Determine the [X, Y] coordinate at the center of the cell enclosing the given text.  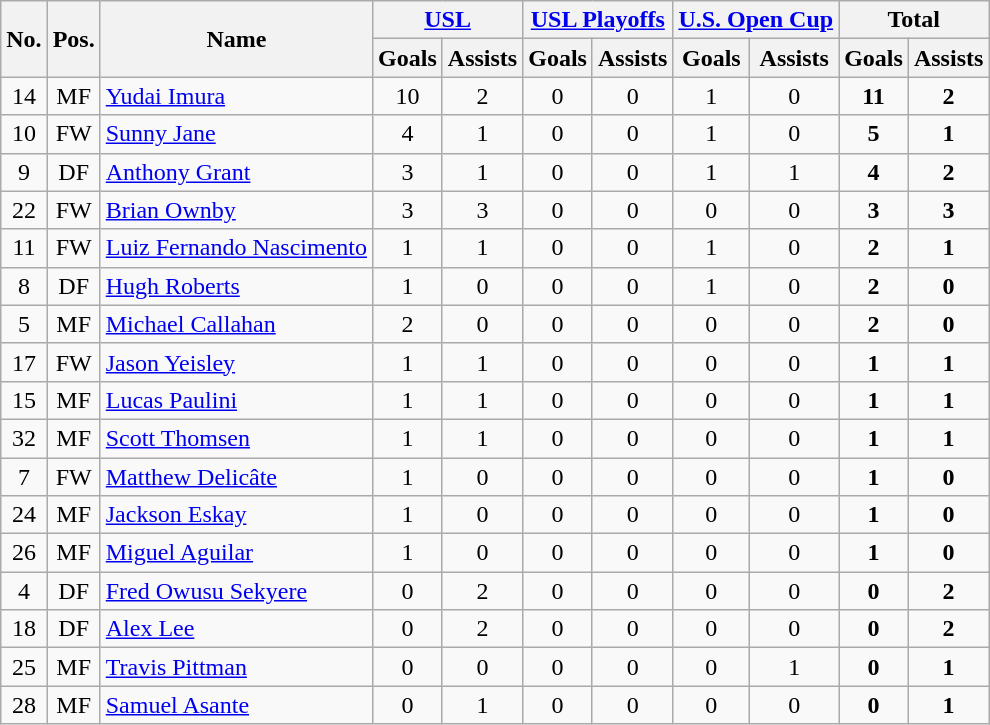
Anthony Grant [236, 172]
Scott Thomsen [236, 438]
Fred Owusu Sekyere [236, 591]
USL [448, 20]
15 [24, 400]
Total [914, 20]
Jackson Eskay [236, 515]
Alex Lee [236, 629]
Name [236, 39]
Jason Yeisley [236, 362]
9 [24, 172]
18 [24, 629]
Brian Ownby [236, 210]
Matthew Delicâte [236, 477]
26 [24, 553]
Lucas Paulini [236, 400]
32 [24, 438]
Luiz Fernando Nascimento [236, 248]
14 [24, 96]
8 [24, 286]
U.S. Open Cup [756, 20]
No. [24, 39]
Pos. [74, 39]
Sunny Jane [236, 134]
22 [24, 210]
28 [24, 705]
24 [24, 515]
25 [24, 667]
17 [24, 362]
USL Playoffs [598, 20]
Hugh Roberts [236, 286]
Michael Callahan [236, 324]
Travis Pittman [236, 667]
Yudai Imura [236, 96]
7 [24, 477]
Samuel Asante [236, 705]
Miguel Aguilar [236, 553]
